Return the [x, y] coordinate for the center point of the cell that contains the specified text.  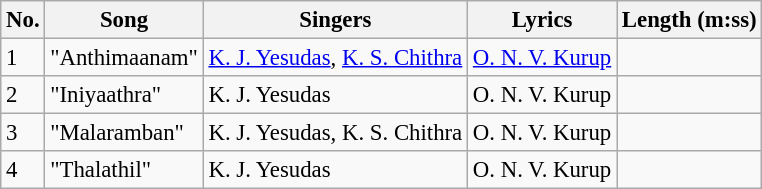
No. [23, 20]
4 [23, 170]
1 [23, 58]
"Iniyaathra" [124, 95]
2 [23, 95]
Song [124, 20]
Length (m:ss) [690, 20]
"Thalathil" [124, 170]
3 [23, 133]
"Anthimaanam" [124, 58]
Lyrics [542, 20]
Singers [335, 20]
"Malaramban" [124, 133]
